Output the [X, Y] coordinate of the center of the cell containing the given text.  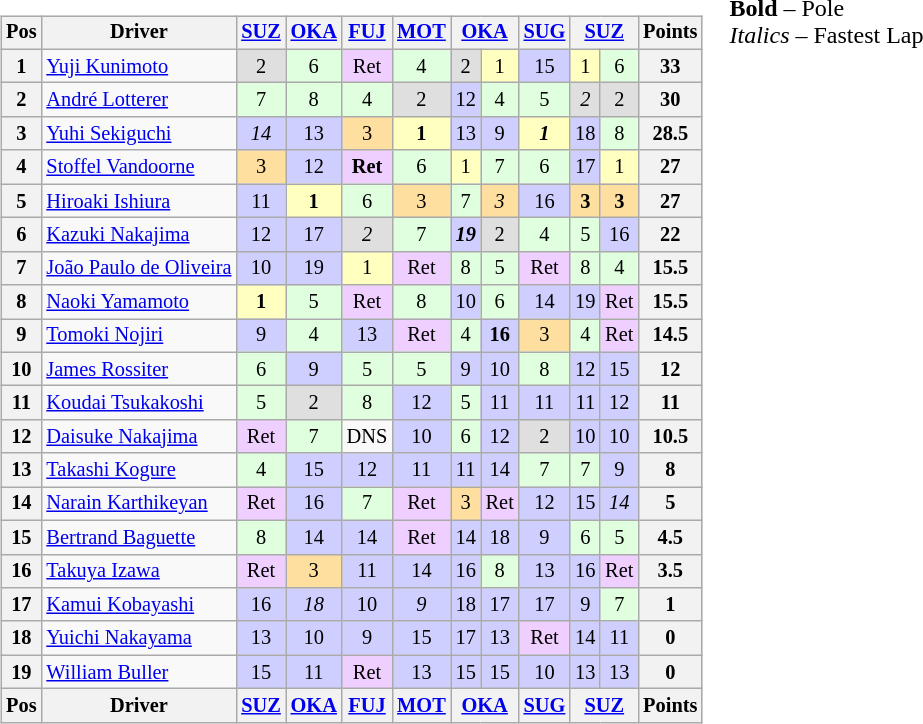
André Lotterer [138, 100]
33 [670, 66]
Naoki Yamamoto [138, 302]
3.5 [670, 571]
14.5 [670, 336]
10.5 [670, 437]
James Rossiter [138, 369]
Daisuke Nakajima [138, 437]
Yuhi Sekiguchi [138, 134]
Kamui Kobayashi [138, 605]
Yuichi Nakayama [138, 638]
Tomoki Nojiri [138, 336]
30 [670, 100]
Stoffel Vandoorne [138, 167]
28.5 [670, 134]
Hiroaki Ishiura [138, 201]
22 [670, 235]
4.5 [670, 537]
Takuya Izawa [138, 571]
Takashi Kogure [138, 470]
Bertrand Baguette [138, 537]
Koudai Tsukakoshi [138, 403]
Yuji Kunimoto [138, 66]
João Paulo de Oliveira [138, 268]
Kazuki Nakajima [138, 235]
William Buller [138, 672]
Narain Karthikeyan [138, 504]
DNS [367, 437]
